Identify which cell holds the provided text, then report its [x, y] central coordinate. 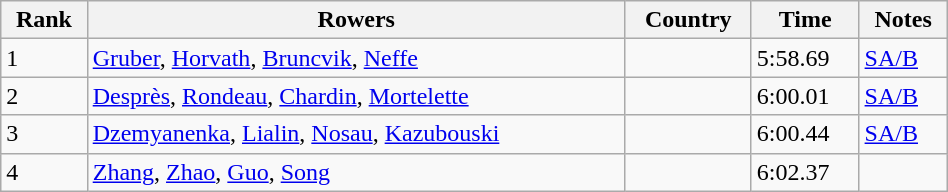
Rank [44, 20]
4 [44, 172]
2 [44, 96]
6:02.37 [805, 172]
Dzemyanenka, Lialin, Nosau, Kazubouski [356, 134]
6:00.44 [805, 134]
Zhang, Zhao, Guo, Song [356, 172]
Country [688, 20]
Time [805, 20]
Rowers [356, 20]
Gruber, Horvath, Bruncvik, Neffe [356, 58]
6:00.01 [805, 96]
1 [44, 58]
3 [44, 134]
5:58.69 [805, 58]
Desprès, Rondeau, Chardin, Mortelette [356, 96]
Notes [903, 20]
